Scan for the cell matching the given text and deliver its (x, y) coordinate at center. 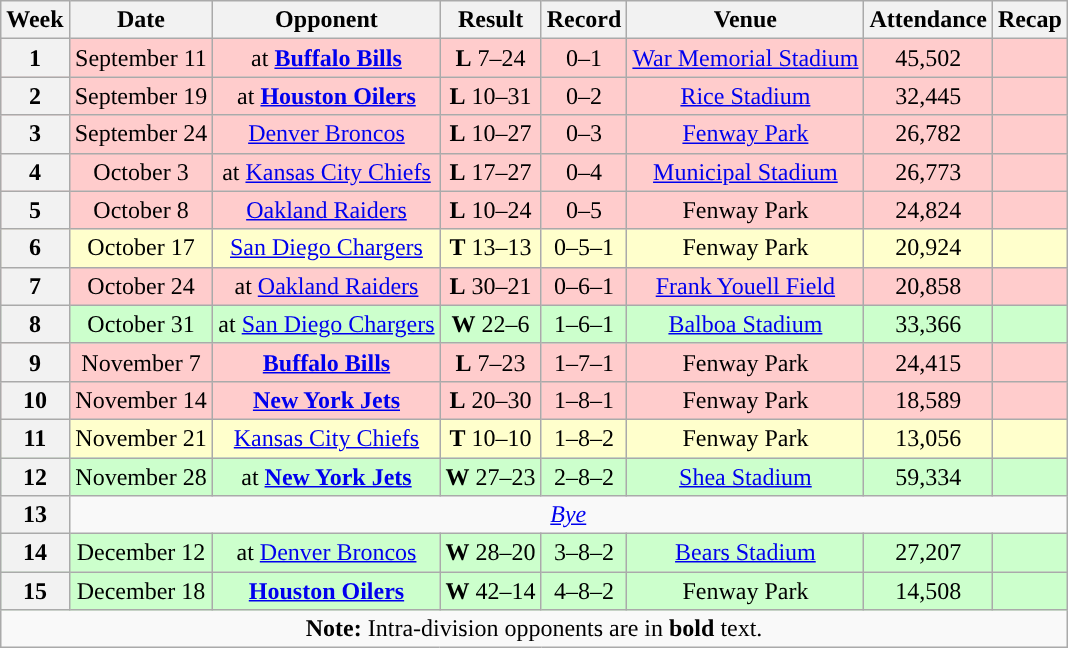
18,589 (928, 400)
0–3 (584, 134)
10 (35, 400)
Municipal Stadium (746, 172)
20,858 (928, 286)
L 10–31 (490, 96)
Bears Stadium (746, 553)
at Denver Broncos (326, 553)
0–6–1 (584, 286)
1–6–1 (584, 324)
Opponent (326, 20)
12 (35, 477)
3–8–2 (584, 553)
Oakland Raiders (326, 210)
October 31 (141, 324)
September 19 (141, 96)
15 (35, 591)
14 (35, 553)
L 30–21 (490, 286)
September 24 (141, 134)
at Kansas City Chiefs (326, 172)
59,334 (928, 477)
December 12 (141, 553)
5 (35, 210)
Result (490, 20)
October 24 (141, 286)
Frank Youell Field (746, 286)
1–8–2 (584, 438)
33,366 (928, 324)
1 (35, 58)
6 (35, 248)
Buffalo Bills (326, 362)
0–5–1 (584, 248)
T 13–13 (490, 248)
W 28–20 (490, 553)
1–7–1 (584, 362)
November 28 (141, 477)
Shea Stadium (746, 477)
3 (35, 134)
0–4 (584, 172)
2 (35, 96)
4 (35, 172)
L 20–30 (490, 400)
2–8–2 (584, 477)
0–1 (584, 58)
Bye (568, 515)
W 22–6 (490, 324)
0–5 (584, 210)
0–2 (584, 96)
8 (35, 324)
Date (141, 20)
27,207 (928, 553)
13 (35, 515)
San Diego Chargers (326, 248)
32,445 (928, 96)
13,056 (928, 438)
October 8 (141, 210)
December 18 (141, 591)
24,415 (928, 362)
Balboa Stadium (746, 324)
at New York Jets (326, 477)
20,924 (928, 248)
24,824 (928, 210)
Rice Stadium (746, 96)
Note: Intra-division opponents are in bold text. (534, 629)
Attendance (928, 20)
Week (35, 20)
at San Diego Chargers (326, 324)
26,782 (928, 134)
October 3 (141, 172)
Recap (1030, 20)
L 10–27 (490, 134)
1–8–1 (584, 400)
L 10–24 (490, 210)
Record (584, 20)
November 21 (141, 438)
11 (35, 438)
L 7–24 (490, 58)
October 17 (141, 248)
Venue (746, 20)
at Oakland Raiders (326, 286)
at Houston Oilers (326, 96)
Houston Oilers (326, 591)
9 (35, 362)
14,508 (928, 591)
W 42–14 (490, 591)
at Buffalo Bills (326, 58)
November 14 (141, 400)
War Memorial Stadium (746, 58)
L 7–23 (490, 362)
Kansas City Chiefs (326, 438)
November 7 (141, 362)
L 17–27 (490, 172)
45,502 (928, 58)
26,773 (928, 172)
W 27–23 (490, 477)
September 11 (141, 58)
T 10–10 (490, 438)
New York Jets (326, 400)
4–8–2 (584, 591)
7 (35, 286)
Denver Broncos (326, 134)
